Identify which cell holds the provided text, then report its [X, Y] central coordinate. 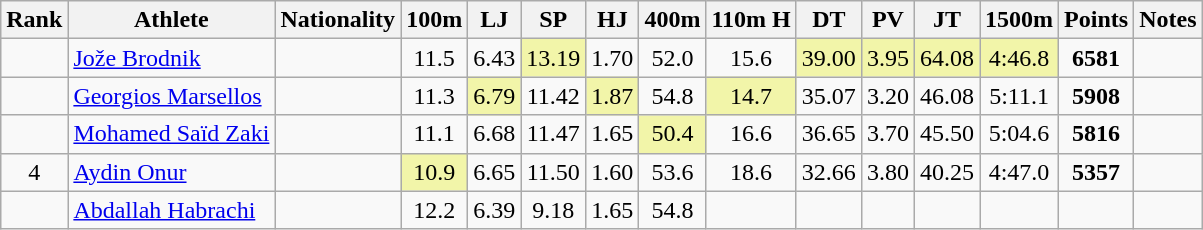
LJ [494, 20]
5357 [1096, 172]
Athlete [172, 20]
6.65 [494, 172]
14.7 [751, 96]
1500m [1020, 20]
5908 [1096, 96]
100m [434, 20]
50.4 [672, 134]
3.70 [888, 134]
32.66 [828, 172]
Notes [1168, 20]
PV [888, 20]
Georgios Marsellos [172, 96]
6.79 [494, 96]
13.19 [554, 58]
Rank [34, 20]
6581 [1096, 58]
5:11.1 [1020, 96]
6.39 [494, 210]
6.43 [494, 58]
110m H [751, 20]
40.25 [946, 172]
Nationality [338, 20]
DT [828, 20]
3.20 [888, 96]
11.42 [554, 96]
45.50 [946, 134]
Mohamed Saïd Zaki [172, 134]
3.80 [888, 172]
46.08 [946, 96]
1.60 [612, 172]
400m [672, 20]
35.07 [828, 96]
11.50 [554, 172]
1.70 [612, 58]
4 [34, 172]
12.2 [434, 210]
36.65 [828, 134]
18.6 [751, 172]
HJ [612, 20]
JT [946, 20]
6.68 [494, 134]
Abdallah Habrachi [172, 210]
5:04.6 [1020, 134]
11.5 [434, 58]
4:46.8 [1020, 58]
15.6 [751, 58]
Points [1096, 20]
9.18 [554, 210]
10.9 [434, 172]
39.00 [828, 58]
64.08 [946, 58]
11.47 [554, 134]
4:47.0 [1020, 172]
5816 [1096, 134]
11.1 [434, 134]
Jože Brodnik [172, 58]
53.6 [672, 172]
52.0 [672, 58]
11.3 [434, 96]
SP [554, 20]
Aydin Onur [172, 172]
16.6 [751, 134]
3.95 [888, 58]
1.87 [612, 96]
